Search for the cell housing the specified text and yield its [X, Y] center coordinate. 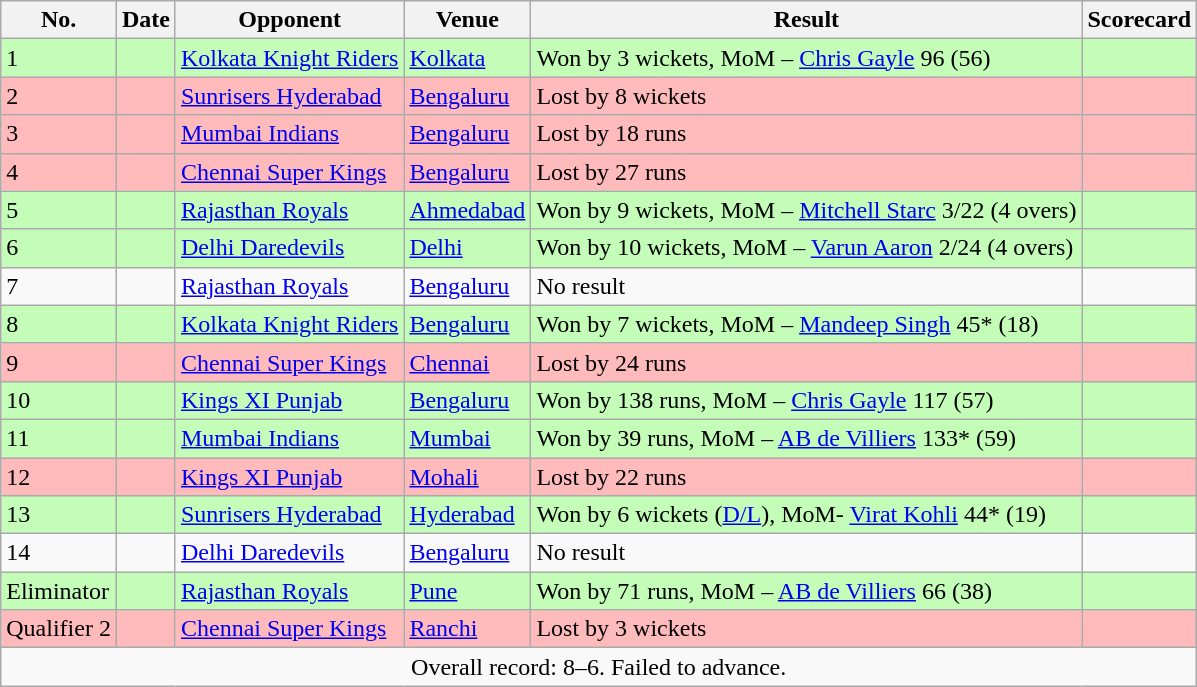
Lost by 22 runs [806, 477]
Won by 7 wickets, MoM – Mandeep Singh 45* (18) [806, 324]
No. [59, 20]
13 [59, 515]
2 [59, 96]
Lost by 3 wickets [806, 629]
Won by 10 wickets, MoM – Varun Aaron 2/24 (4 overs) [806, 248]
14 [59, 553]
Venue [468, 20]
9 [59, 362]
6 [59, 248]
10 [59, 400]
Won by 39 runs, MoM – AB de Villiers 133* (59) [806, 438]
Mohali [468, 477]
Won by 71 runs, MoM – AB de Villiers 66 (38) [806, 591]
11 [59, 438]
8 [59, 324]
Mumbai [468, 438]
Ranchi [468, 629]
Eliminator [59, 591]
Overall record: 8–6. Failed to advance. [599, 667]
Kolkata [468, 58]
Won by 138 runs, MoM – Chris Gayle 117 (57) [806, 400]
Won by 3 wickets, MoM – Chris Gayle 96 (56) [806, 58]
Hyderabad [468, 515]
Won by 6 wickets (D/L), MoM- Virat Kohli 44* (19) [806, 515]
Opponent [289, 20]
Lost by 27 runs [806, 172]
5 [59, 210]
12 [59, 477]
Pune [468, 591]
Qualifier 2 [59, 629]
7 [59, 286]
Date [146, 20]
3 [59, 134]
Result [806, 20]
4 [59, 172]
Scorecard [1140, 20]
Delhi [468, 248]
Lost by 8 wickets [806, 96]
Lost by 24 runs [806, 362]
Lost by 18 runs [806, 134]
Chennai [468, 362]
Ahmedabad [468, 210]
1 [59, 58]
Won by 9 wickets, MoM – Mitchell Starc 3/22 (4 overs) [806, 210]
